Detect which cell encompasses the target text, then output its [x, y] center coordinate. 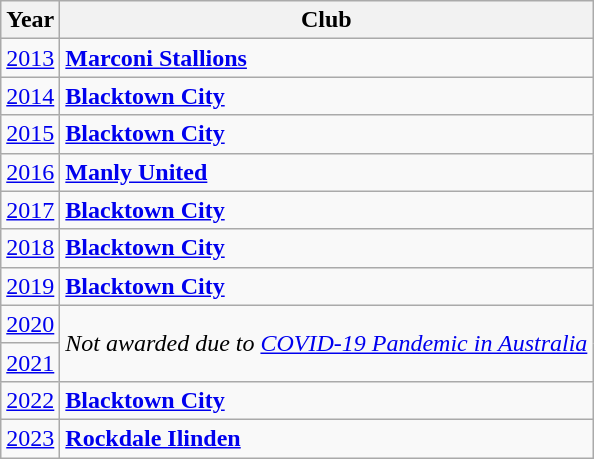
2016 [30, 172]
Not awarded due to COVID-19 Pandemic in Australia [326, 343]
2019 [30, 286]
2023 [30, 438]
Year [30, 20]
Rockdale Ilinden [326, 438]
Marconi Stallions [326, 58]
2015 [30, 134]
2020 [30, 324]
2014 [30, 96]
2021 [30, 362]
Club [326, 20]
2017 [30, 210]
2022 [30, 400]
Manly United [326, 172]
2013 [30, 58]
2018 [30, 248]
